Determine the [x, y] coordinate at the center of the cell enclosing the given text.  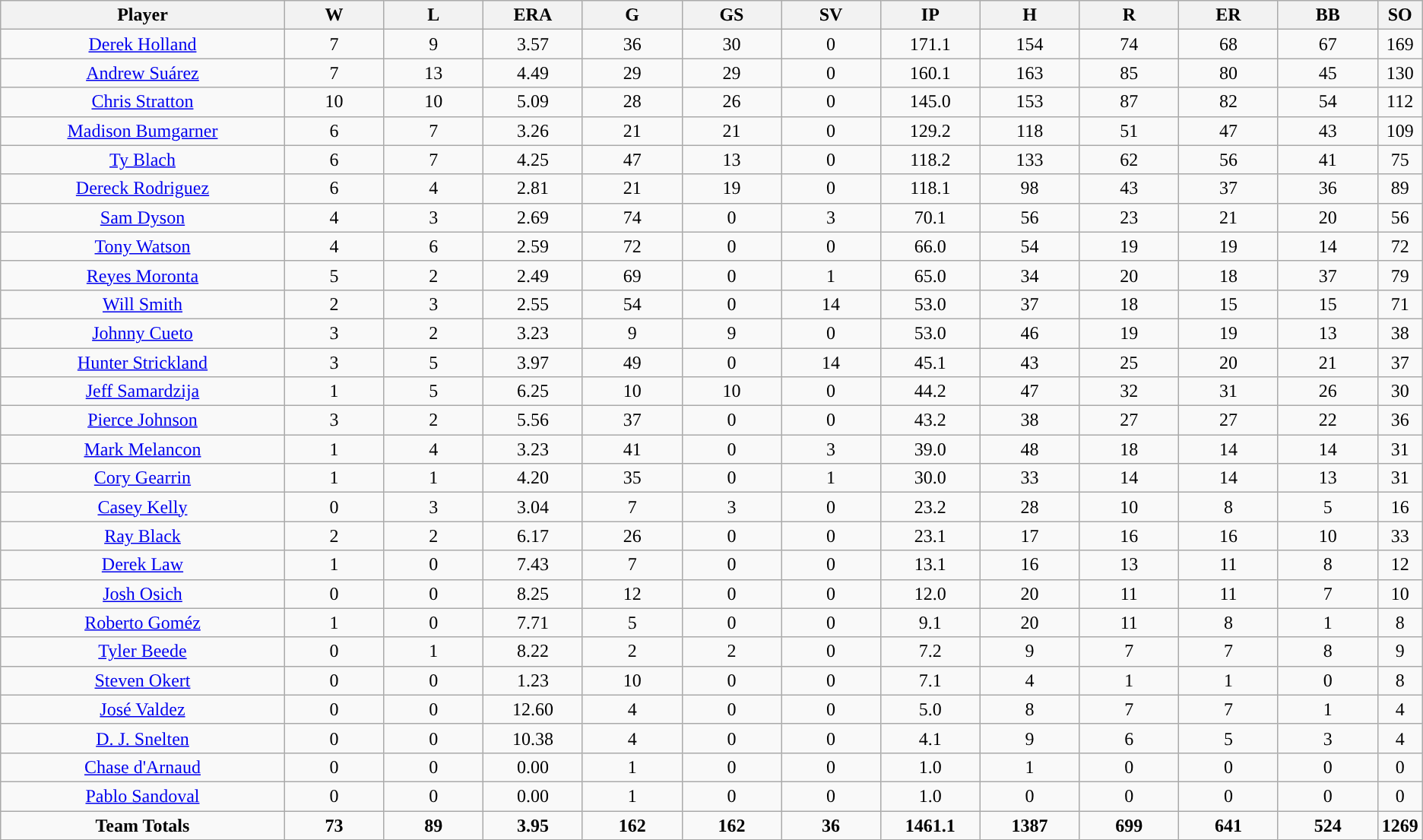
4.49 [534, 73]
Mark Melancon [143, 449]
8.22 [534, 651]
2.49 [534, 275]
13.1 [930, 565]
Jeff Samardzija [143, 391]
7.71 [534, 623]
5.0 [930, 709]
45 [1327, 73]
Ray Black [143, 536]
12.60 [534, 709]
67 [1327, 44]
66.0 [930, 246]
3.95 [534, 825]
9.1 [930, 623]
80 [1228, 73]
48 [1029, 449]
118.2 [930, 160]
Team Totals [143, 825]
3.57 [534, 44]
62 [1130, 160]
641 [1228, 825]
87 [1130, 102]
35 [632, 478]
Andrew Suárez [143, 73]
145.0 [930, 102]
71 [1400, 304]
154 [1029, 44]
699 [1130, 825]
85 [1130, 73]
39.0 [930, 449]
3.04 [534, 507]
1269 [1400, 825]
Sam Dyson [143, 217]
23.1 [930, 536]
Player [143, 15]
Ty Blach [143, 160]
1461.1 [930, 825]
GS [731, 15]
4.20 [534, 478]
6.25 [534, 391]
12.0 [930, 594]
7.43 [534, 565]
ERA [534, 15]
23.2 [930, 507]
1.23 [534, 680]
H [1029, 15]
32 [1130, 391]
Pierce Johnson [143, 420]
160.1 [930, 73]
2.81 [534, 189]
34 [1029, 275]
SO [1400, 15]
Josh Osich [143, 594]
49 [632, 363]
ER [1228, 15]
Madison Bumgarner [143, 131]
25 [1130, 363]
98 [1029, 189]
524 [1327, 825]
133 [1029, 160]
109 [1400, 131]
2.55 [534, 304]
22 [1327, 420]
5.09 [534, 102]
130 [1400, 73]
Derek Holland [143, 44]
17 [1029, 536]
51 [1130, 131]
68 [1228, 44]
6.17 [534, 536]
112 [1400, 102]
W [334, 15]
Derek Law [143, 565]
10.38 [534, 738]
44.2 [930, 391]
46 [1029, 333]
171.1 [930, 44]
Cory Gearrin [143, 478]
Reyes Moronta [143, 275]
Chris Stratton [143, 102]
45.1 [930, 363]
SV [832, 15]
Tony Watson [143, 246]
8.25 [534, 594]
D. J. Snelten [143, 738]
69 [632, 275]
23 [1130, 217]
4.25 [534, 160]
Johnny Cueto [143, 333]
3.26 [534, 131]
5.56 [534, 420]
82 [1228, 102]
Roberto Goméz [143, 623]
30.0 [930, 478]
118 [1029, 131]
43.2 [930, 420]
118.1 [930, 189]
Pablo Sandoval [143, 796]
IP [930, 15]
R [1130, 15]
Dereck Rodriguez [143, 189]
G [632, 15]
Casey Kelly [143, 507]
70.1 [930, 217]
Hunter Strickland [143, 363]
2.59 [534, 246]
163 [1029, 73]
65.0 [930, 275]
BB [1327, 15]
José Valdez [143, 709]
169 [1400, 44]
3.97 [534, 363]
79 [1400, 275]
4.1 [930, 738]
7.1 [930, 680]
L [433, 15]
2.69 [534, 217]
129.2 [930, 131]
73 [334, 825]
75 [1400, 160]
Chase d'Arnaud [143, 767]
1387 [1029, 825]
Tyler Beede [143, 651]
153 [1029, 102]
7.2 [930, 651]
Will Smith [143, 304]
Steven Okert [143, 680]
